Pinpoint the cell where the given text exists, returning its (x, y) midpoint coordinate. 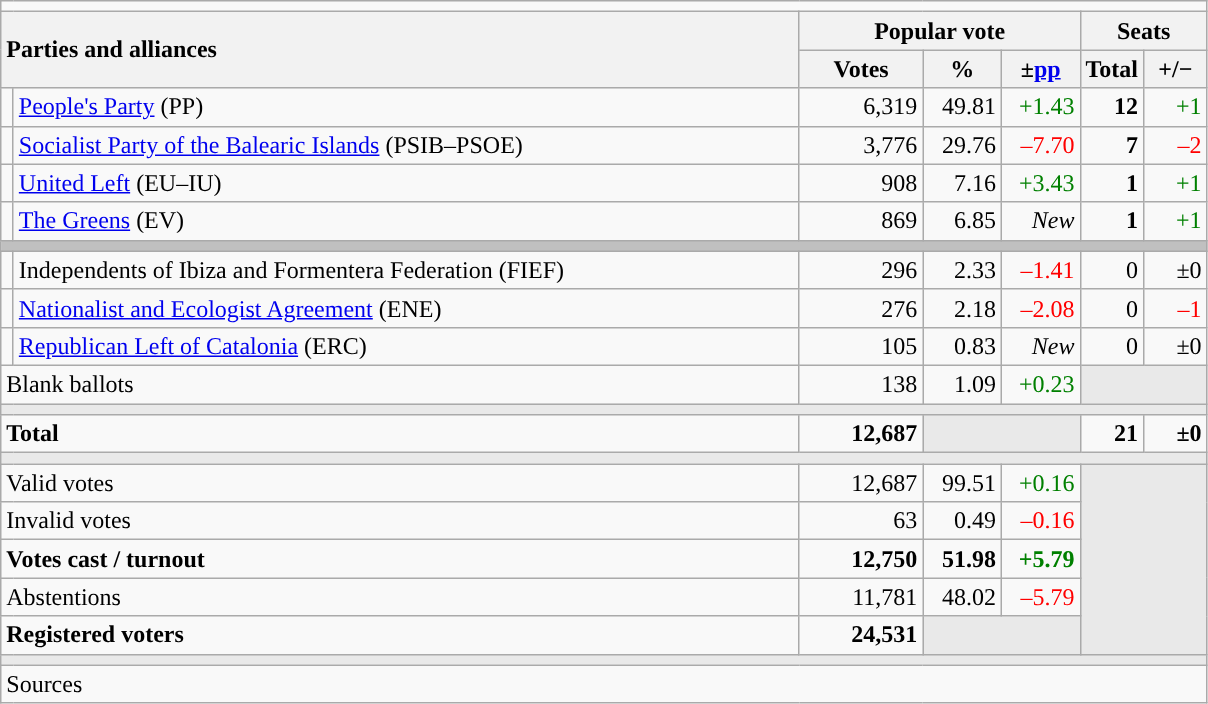
Republican Left of Catalonia (ERC) (406, 346)
–2.08 (1040, 308)
Socialist Party of the Balearic Islands (PSIB–PSOE) (406, 145)
1.09 (962, 384)
51.98 (962, 559)
2.18 (962, 308)
12,750 (861, 559)
Nationalist and Ecologist Agreement (ENE) (406, 308)
–5.79 (1040, 597)
+5.79 (1040, 559)
+0.16 (1040, 483)
11,781 (861, 597)
–1.41 (1040, 270)
21 (1112, 434)
Independents of Ibiza and Formentera Federation (FIEF) (406, 270)
–1 (1176, 308)
Seats (1144, 31)
49.81 (962, 107)
48.02 (962, 597)
105 (861, 346)
United Left (EU–IU) (406, 183)
Votes (861, 69)
7 (1112, 145)
Valid votes (400, 483)
Blank ballots (400, 384)
63 (861, 521)
276 (861, 308)
Popular vote (940, 31)
12 (1112, 107)
24,531 (861, 635)
0.49 (962, 521)
±pp (1040, 69)
6,319 (861, 107)
6.85 (962, 221)
908 (861, 183)
–0.16 (1040, 521)
Registered voters (400, 635)
Parties and alliances (400, 50)
Invalid votes (400, 521)
People's Party (PP) (406, 107)
0.83 (962, 346)
138 (861, 384)
% (962, 69)
–2 (1176, 145)
3,776 (861, 145)
+/− (1176, 69)
2.33 (962, 270)
–7.70 (1040, 145)
Votes cast / turnout (400, 559)
296 (861, 270)
Sources (604, 684)
869 (861, 221)
Abstentions (400, 597)
7.16 (962, 183)
29.76 (962, 145)
+3.43 (1040, 183)
The Greens (EV) (406, 221)
+0.23 (1040, 384)
+1.43 (1040, 107)
99.51 (962, 483)
